Search for the cell housing the specified text and yield its [x, y] center coordinate. 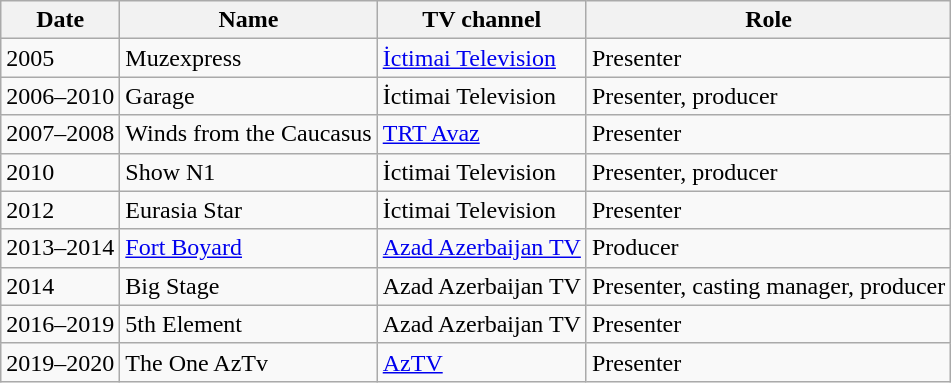
Fort Boyard [248, 248]
Muzexpress [248, 58]
Name [248, 20]
2016–2019 [60, 324]
2012 [60, 210]
2014 [60, 286]
TV channel [482, 20]
AzTV [482, 362]
2007–2008 [60, 134]
Winds from the Caucasus [248, 134]
2005 [60, 58]
Show N1 [248, 172]
TRT Avaz [482, 134]
Producer [768, 248]
Garage [248, 96]
2010 [60, 172]
Big Stage [248, 286]
Presenter, casting manager, producer [768, 286]
The One AzTv [248, 362]
5th Element [248, 324]
2006–2010 [60, 96]
Role [768, 20]
Eurasia Star [248, 210]
2019–2020 [60, 362]
Date [60, 20]
2013–2014 [60, 248]
